Identify which cell holds the provided text, then report its (x, y) central coordinate. 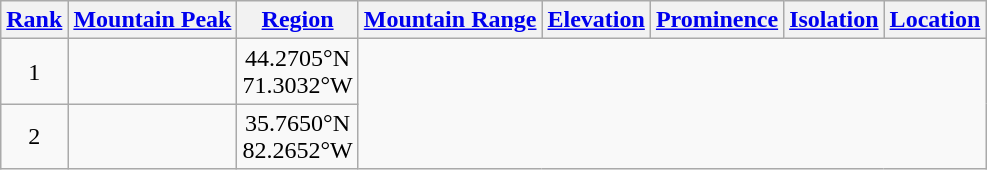
Mountain Range (450, 20)
Region (298, 20)
Location (935, 20)
44.2705°N71.3032°W (298, 72)
2 (34, 136)
Elevation (596, 20)
Rank (34, 20)
35.7650°N82.2652°W (298, 136)
Isolation (834, 20)
Prominence (716, 20)
Mountain Peak (152, 20)
1 (34, 72)
